Return [x, y] of the center of cell containing provided text 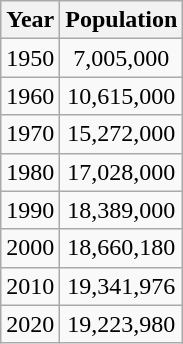
1960 [30, 96]
17,028,000 [122, 172]
2000 [30, 248]
19,223,980 [122, 324]
Population [122, 20]
2010 [30, 286]
15,272,000 [122, 134]
1990 [30, 210]
19,341,976 [122, 286]
Year [30, 20]
18,389,000 [122, 210]
1950 [30, 58]
10,615,000 [122, 96]
18,660,180 [122, 248]
1970 [30, 134]
2020 [30, 324]
1980 [30, 172]
7,005,000 [122, 58]
